Determine the [x, y] coordinate at the center of the cell enclosing the given text.  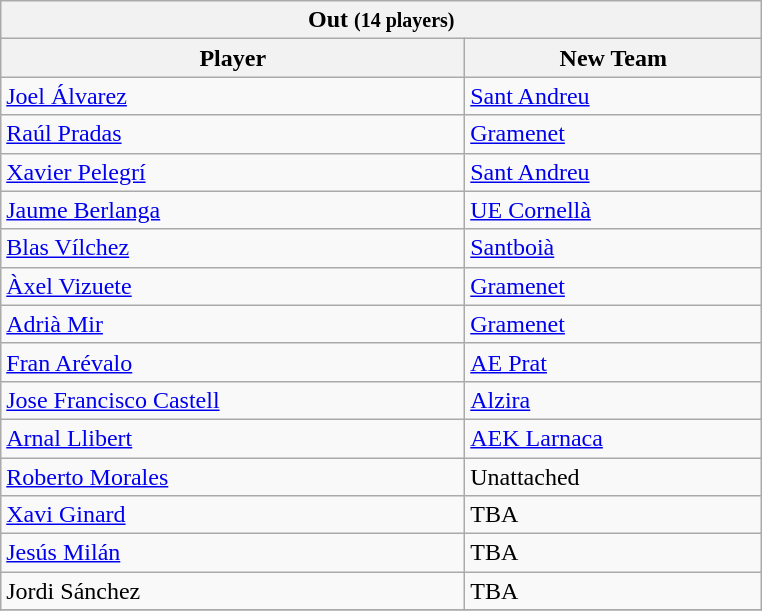
Out (14 players) [382, 20]
AEK Larnaca [614, 438]
Jaume Berlanga [233, 210]
Arnal Llibert [233, 438]
Fran Arévalo [233, 362]
Xavier Pelegrí [233, 172]
New Team [614, 58]
Àxel Vizuete [233, 286]
Unattached [614, 477]
Alzira [614, 400]
Joel Álvarez [233, 96]
Xavi Ginard [233, 515]
Raúl Pradas [233, 134]
Player [233, 58]
Jose Francisco Castell [233, 400]
Adrià Mir [233, 324]
UE Cornellà [614, 210]
Jordi Sánchez [233, 591]
Roberto Morales [233, 477]
Blas Vílchez [233, 248]
AE Prat [614, 362]
Santboià [614, 248]
Jesús Milán [233, 553]
